Capture the cell that displays the provided text and extract its (x, y) central coordinate. 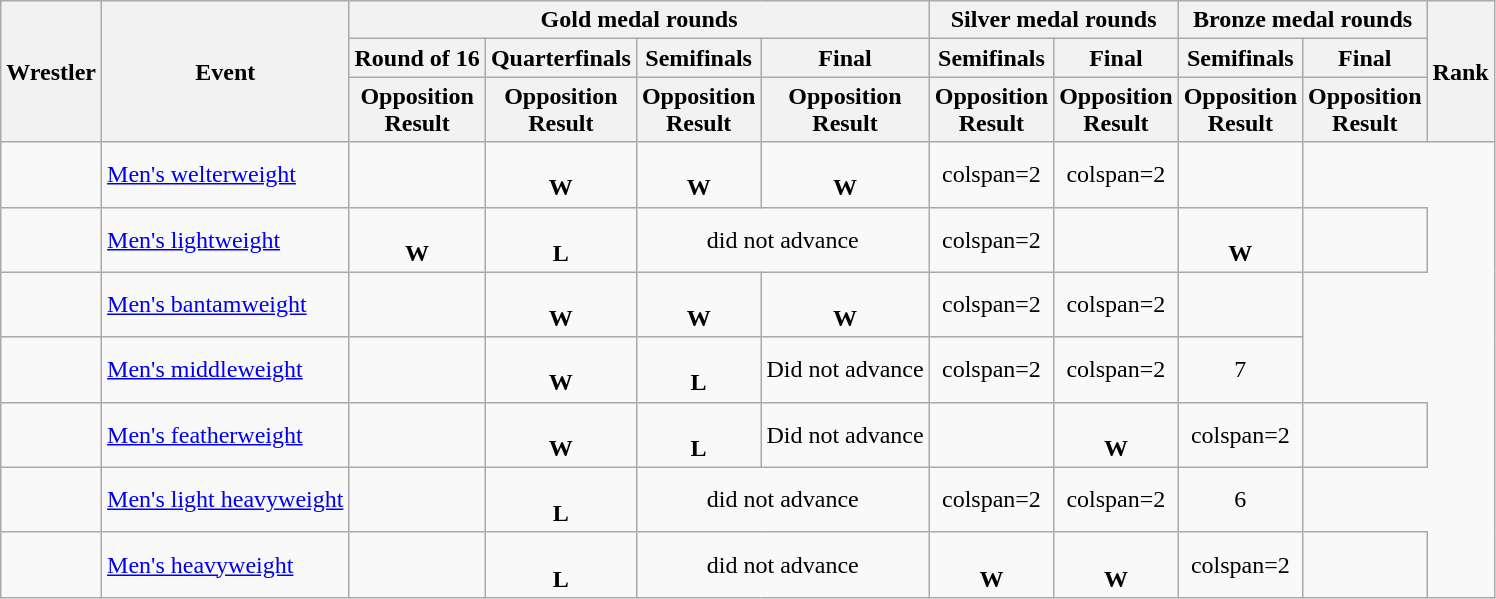
Bronze medal rounds (1302, 20)
Round of 16 (417, 58)
Men's heavyweight (226, 564)
Men's middleweight (226, 370)
Rank (1460, 72)
Quarterfinals (560, 58)
Men's featherweight (226, 434)
Gold medal rounds (639, 20)
Men's light heavyweight (226, 500)
Men's welterweight (226, 174)
7 (1240, 370)
Silver medal rounds (1054, 20)
Men's lightweight (226, 240)
Men's bantamweight (226, 304)
Wrestler (52, 72)
Event (226, 72)
6 (1240, 500)
